Determine the (X, Y) coordinate at the center of the cell enclosing the given text.  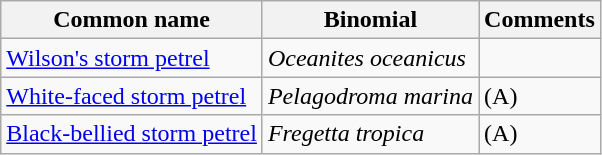
Common name (132, 20)
Fregetta tropica (370, 134)
Binomial (370, 20)
Pelagodroma marina (370, 96)
Comments (540, 20)
Wilson's storm petrel (132, 58)
Oceanites oceanicus (370, 58)
White-faced storm petrel (132, 96)
Black-bellied storm petrel (132, 134)
